Find where the given text appears and provide that cell's center as (x, y) coordinate. 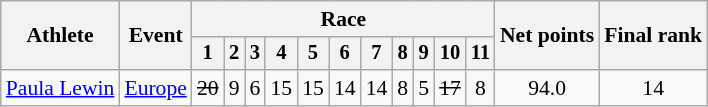
2 (234, 54)
4 (281, 54)
10 (450, 54)
Final rank (653, 36)
Event (155, 36)
Athlete (60, 36)
Europe (155, 88)
Paula Lewin (60, 88)
1 (208, 54)
11 (480, 54)
17 (450, 88)
20 (208, 88)
Race (344, 19)
Net points (547, 36)
7 (377, 54)
3 (254, 54)
94.0 (547, 88)
